Find where the given text appears and provide that cell's center as (X, Y) coordinate. 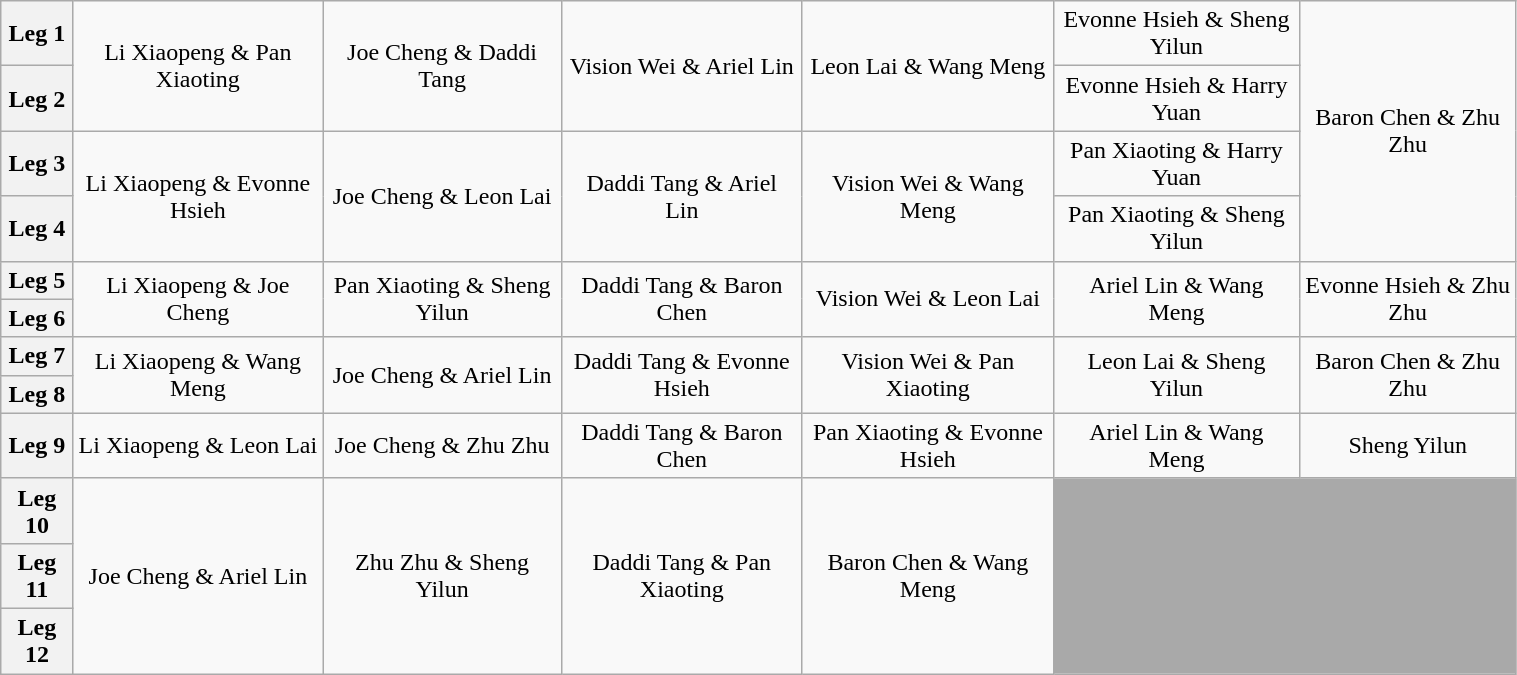
Evonne Hsieh & Zhu Zhu (1408, 299)
Li Xiaopeng & Evonne Hsieh (198, 196)
Leg 4 (37, 228)
Vision Wei & Leon Lai (928, 299)
Evonne Hsieh & Sheng Yilun (1177, 34)
Li Xiaopeng & Wang Meng (198, 375)
Leg 10 (37, 510)
Vision Wei & Ariel Lin (682, 66)
Daddi Tang & Evonne Hsieh (682, 375)
Daddi Tang & Ariel Lin (682, 196)
Zhu Zhu & Sheng Yilun (442, 576)
Li Xiaopeng & Joe Cheng (198, 299)
Leg 7 (37, 356)
Daddi Tang & Pan Xiaoting (682, 576)
Vision Wei & Pan Xiaoting (928, 375)
Baron Chen & Wang Meng (928, 576)
Li Xiaopeng & Leon Lai (198, 446)
Pan Xiaoting & Harry Yuan (1177, 164)
Leg 11 (37, 576)
Leg 12 (37, 640)
Leg 6 (37, 318)
Joe Cheng & Daddi Tang (442, 66)
Pan Xiaoting & Evonne Hsieh (928, 446)
Evonne Hsieh & Harry Yuan (1177, 98)
Leon Lai & Sheng Yilun (1177, 375)
Joe Cheng & Leon Lai (442, 196)
Leg 1 (37, 34)
Leg 3 (37, 164)
Leg 8 (37, 394)
Leg 9 (37, 446)
Joe Cheng & Zhu Zhu (442, 446)
Leon Lai & Wang Meng (928, 66)
Li Xiaopeng & Pan Xiaoting (198, 66)
Vision Wei & Wang Meng (928, 196)
Sheng Yilun (1408, 446)
Leg 2 (37, 98)
Leg 5 (37, 280)
